Provide the [X, Y] coordinate of the cell's center where the given text is located.  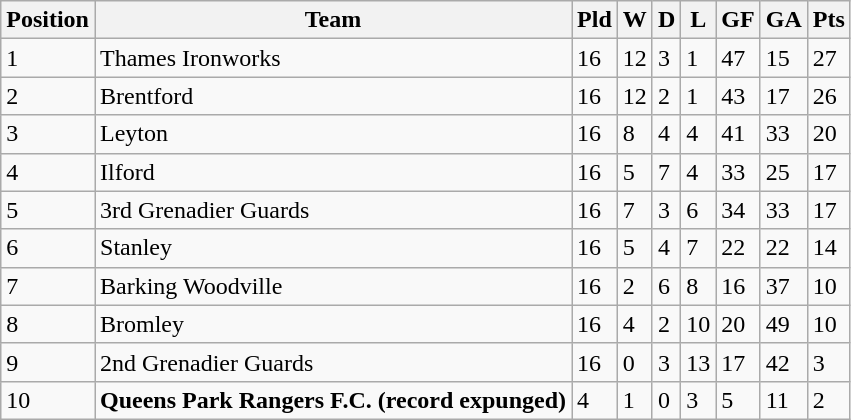
W [634, 20]
37 [784, 286]
15 [784, 58]
2nd Grenadier Guards [332, 362]
L [698, 20]
Brentford [332, 96]
Pld [595, 20]
Ilford [332, 172]
Leyton [332, 134]
49 [784, 324]
47 [738, 58]
27 [828, 58]
D [666, 20]
Barking Woodville [332, 286]
GA [784, 20]
3rd Grenadier Guards [332, 210]
41 [738, 134]
Thames Ironworks [332, 58]
Bromley [332, 324]
GF [738, 20]
13 [698, 362]
9 [48, 362]
43 [738, 96]
Position [48, 20]
26 [828, 96]
42 [784, 362]
Pts [828, 20]
14 [828, 248]
Team [332, 20]
Stanley [332, 248]
25 [784, 172]
11 [784, 400]
34 [738, 210]
Queens Park Rangers F.C. (record expunged) [332, 400]
